Extract the (x, y) coordinate from the center of the cell holding the provided text.  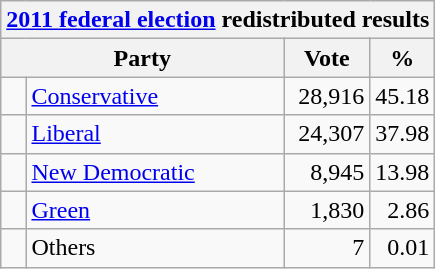
Vote (327, 58)
2011 federal election redistributed results (218, 20)
45.18 (402, 96)
0.01 (402, 248)
37.98 (402, 134)
% (402, 58)
New Democratic (155, 172)
13.98 (402, 172)
1,830 (327, 210)
28,916 (327, 96)
Liberal (155, 134)
Conservative (155, 96)
Others (155, 248)
2.86 (402, 210)
7 (327, 248)
Green (155, 210)
Party (142, 58)
24,307 (327, 134)
8,945 (327, 172)
